Identify which cell holds the provided text, then report its [x, y] central coordinate. 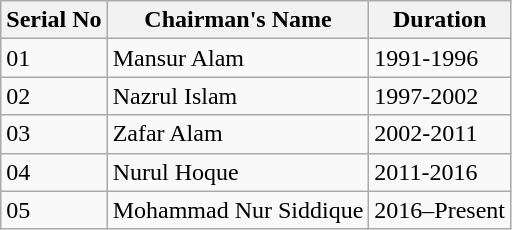
Serial No [54, 20]
01 [54, 58]
Zafar Alam [238, 134]
1991-1996 [440, 58]
Mansur Alam [238, 58]
Mohammad Nur Siddique [238, 210]
2002-2011 [440, 134]
02 [54, 96]
2011-2016 [440, 172]
05 [54, 210]
1997-2002 [440, 96]
03 [54, 134]
Chairman's Name [238, 20]
Duration [440, 20]
04 [54, 172]
Nazrul Islam [238, 96]
2016–Present [440, 210]
Nurul Hoque [238, 172]
